Output the (X, Y) coordinate of the center of the cell containing the given text.  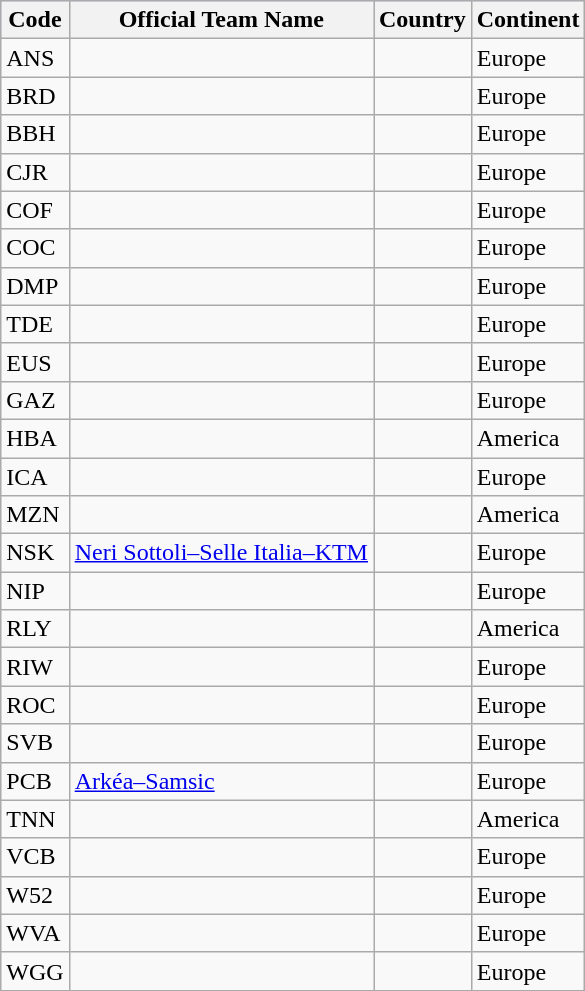
Code (35, 20)
Country (423, 20)
COC (35, 248)
ROC (35, 705)
WGG (35, 971)
CJR (35, 172)
BBH (35, 134)
SVB (35, 743)
PCB (35, 781)
GAZ (35, 400)
BRD (35, 96)
ICA (35, 477)
TNN (35, 819)
COF (35, 210)
RLY (35, 629)
WVA (35, 933)
ANS (35, 58)
Official Team Name (221, 20)
Continent (528, 20)
EUS (35, 362)
TDE (35, 324)
DMP (35, 286)
W52 (35, 895)
Arkéa–Samsic (221, 781)
RIW (35, 667)
MZN (35, 515)
NSK (35, 553)
Neri Sottoli–Selle Italia–KTM (221, 553)
HBA (35, 438)
NIP (35, 591)
VCB (35, 857)
